Scan for the cell matching the given text and deliver its [x, y] coordinate at center. 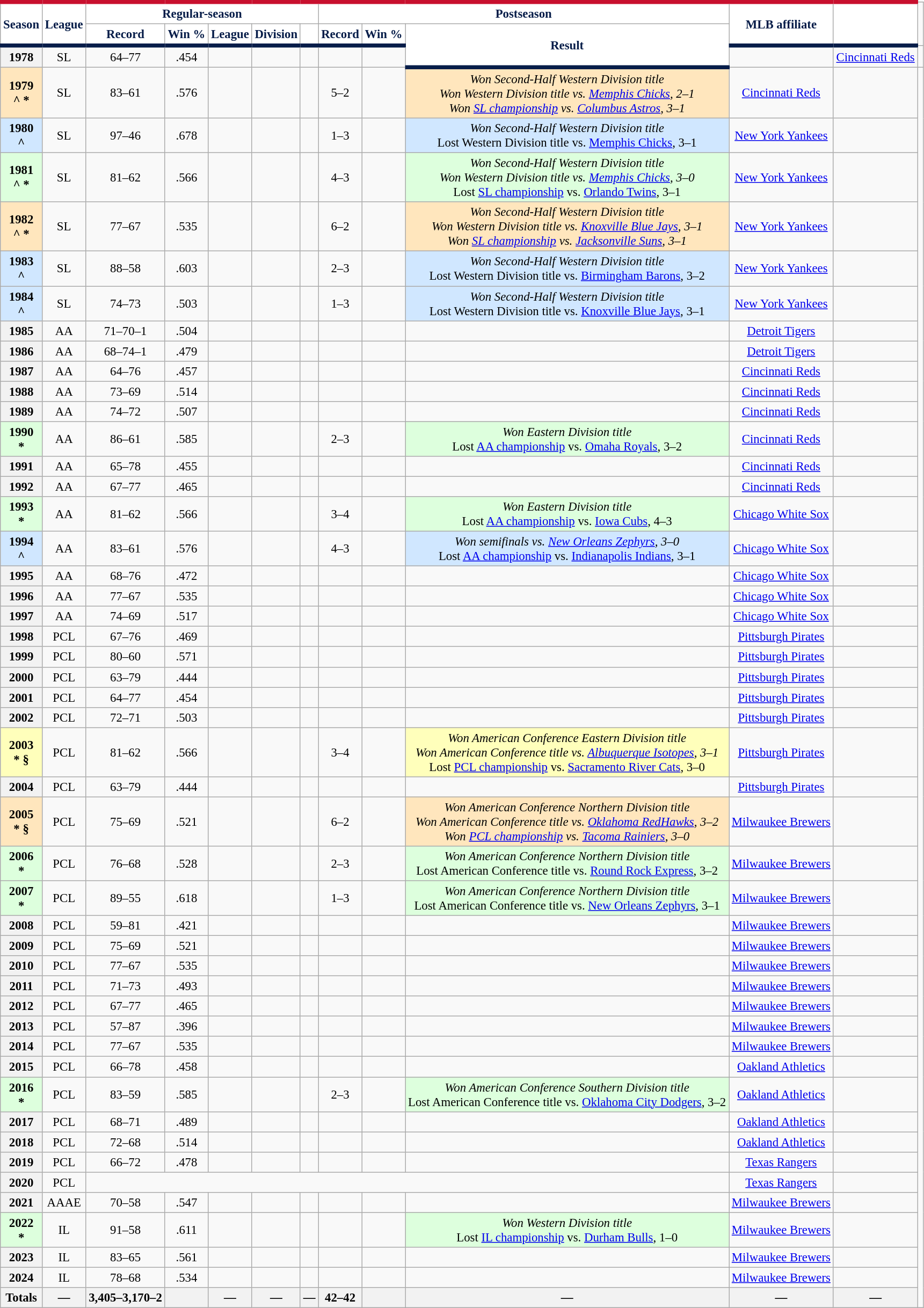
59–81 [126, 926]
.534 [186, 1277]
83–59 [126, 1094]
2021 [21, 1203]
1989 [21, 412]
Regular-season [202, 13]
.611 [186, 1230]
.421 [186, 926]
.458 [186, 1067]
2011 [21, 986]
72–71 [126, 717]
1987 [21, 371]
.517 [186, 616]
2003* § [21, 752]
Won semifinals vs. New Orleans Zephyrs, 3–0Lost AA championship vs. Indianapolis Indians, 3–1 [567, 549]
.507 [186, 412]
1982^ * [21, 227]
1998 [21, 637]
1981^ * [21, 178]
1996 [21, 597]
1997 [21, 616]
Won Second-Half Western Division titleLost Western Division title vs. Birmingham Barons, 3–2 [567, 268]
1994^ [21, 549]
.457 [186, 371]
Won American Conference Northern Division titleLost American Conference title vs. Round Rock Express, 3–2 [567, 863]
1993* [21, 514]
1999 [21, 657]
.618 [186, 898]
.472 [186, 576]
2015 [21, 1067]
Won Eastern Division titleLost AA championship vs. Iowa Cubs, 4–3 [567, 514]
Won American Conference Northern Division titleLost American Conference title vs. New Orleans Zephyrs, 3–1 [567, 898]
.528 [186, 863]
1992 [21, 486]
2017 [21, 1122]
74–69 [126, 616]
2005* § [21, 822]
80–60 [126, 657]
Won Second-Half Western Division titleLost Western Division title vs. Memphis Chicks, 3–1 [567, 135]
91–58 [126, 1230]
66–78 [126, 1067]
1980^ [21, 135]
2022* [21, 1230]
97–46 [126, 135]
.571 [186, 657]
74–72 [126, 412]
2020 [21, 1182]
Won American Conference Northern Division titleWon American Conference title vs. Oklahoma RedHawks, 3–2Won PCL championship vs. Tacoma Rainiers, 3–0 [567, 822]
2012 [21, 1006]
2009 [21, 946]
.489 [186, 1122]
1984^ [21, 304]
70–58 [126, 1203]
Result [567, 46]
.561 [186, 1258]
Won Second-Half Western Division titleWon Western Division title vs. Memphis Chicks, 3–0Lost SL championship vs. Orlando Twins, 3–1 [567, 178]
Division [276, 35]
.678 [186, 135]
.493 [186, 986]
2016* [21, 1094]
.478 [186, 1162]
Postseason [524, 13]
1991 [21, 467]
.547 [186, 1203]
68–74–1 [126, 351]
1983^ [21, 268]
2014 [21, 1047]
.455 [186, 467]
.469 [186, 637]
73–69 [126, 391]
57–87 [126, 1027]
1995 [21, 576]
2002 [21, 717]
76–68 [126, 863]
68–76 [126, 576]
83–65 [126, 1258]
Won American Conference Southern Division titleLost American Conference title vs. Oklahoma City Dodgers, 3–2 [567, 1094]
2019 [21, 1162]
.479 [186, 351]
71–70–1 [126, 331]
78–68 [126, 1277]
88–58 [126, 268]
.396 [186, 1027]
3,405–3,170–2 [126, 1298]
1990* [21, 439]
5–2 [340, 93]
89–55 [126, 898]
.603 [186, 268]
86–61 [126, 439]
42–42 [340, 1298]
68–71 [126, 1122]
1988 [21, 391]
2004 [21, 787]
2023 [21, 1258]
2010 [21, 966]
2013 [21, 1027]
72–68 [126, 1142]
2001 [21, 697]
1986 [21, 351]
2007* [21, 898]
Totals [21, 1298]
2006* [21, 863]
2024 [21, 1277]
74–73 [126, 304]
2000 [21, 677]
64–76 [126, 371]
Won Second-Half Western Division titleWon Western Division title vs. Memphis Chicks, 2–1Won SL championship vs. Columbus Astros, 3–1 [567, 93]
Won Eastern Division titleLost AA championship vs. Omaha Royals, 3–2 [567, 439]
65–78 [126, 467]
.504 [186, 331]
1979^ * [21, 93]
Season [21, 24]
AAAE [63, 1203]
2018 [21, 1142]
67–76 [126, 637]
Won Second-Half Western Division titleWon Western Division title vs. Knoxville Blue Jays, 3–1Won SL championship vs. Jacksonville Suns, 3–1 [567, 227]
71–73 [126, 986]
Won Second-Half Western Division titleLost Western Division title vs. Knoxville Blue Jays, 3–1 [567, 304]
1985 [21, 331]
2008 [21, 926]
Won Western Division titleLost IL championship vs. Durham Bulls, 1–0 [567, 1230]
MLB affiliate [782, 24]
66–72 [126, 1162]
1978 [21, 57]
